Locate the cell with the specified text and output its [x, y] center coordinate. 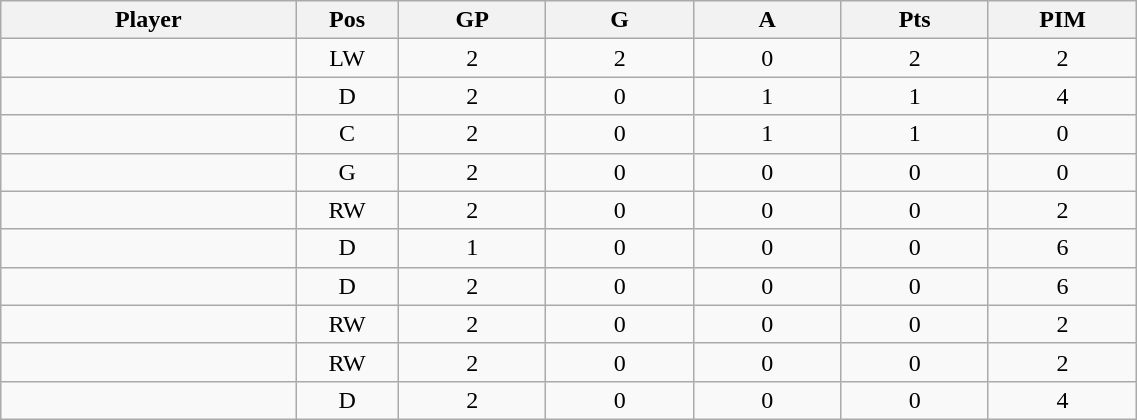
Pts [914, 20]
Pos [348, 20]
Player [148, 20]
LW [348, 58]
GP [472, 20]
A [766, 20]
PIM [1062, 20]
C [348, 134]
